Output the [X, Y] coordinate of the center of the cell containing the given text.  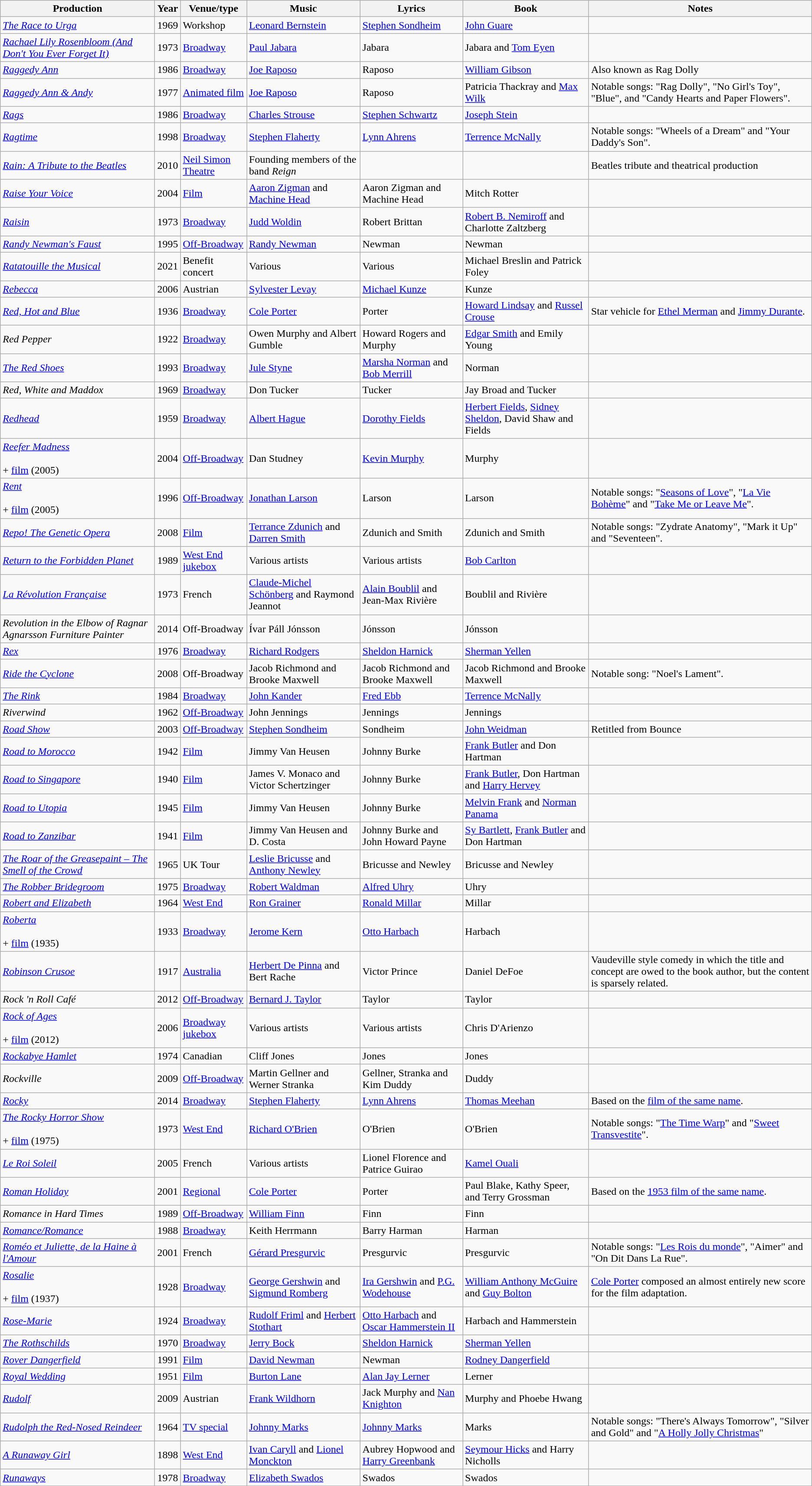
Otto Harbach [411, 931]
Jonathan Larson [304, 498]
Paul Blake, Kathy Speer, and Terry Grossman [526, 1192]
William Gibson [526, 70]
Revolution in the Elbow of Ragnar Agnarsson Furniture Painter [78, 628]
Aubrey Hopwood and Harry Greenbank [411, 1455]
Red Pepper [78, 339]
Rose-Marie [78, 1321]
2010 [167, 165]
1940 [167, 779]
Road to Morocco [78, 752]
Robert Waldman [304, 887]
Fred Ebb [411, 696]
John Kander [304, 696]
Leslie Bricusse and Anthony Newley [304, 865]
The Roar of the Greasepaint – The Smell of the Crowd [78, 865]
Production [78, 9]
Uhry [526, 887]
Romance/Romance [78, 1230]
1936 [167, 312]
Notable songs: "Seasons of Love", "La Vie Bohème" and "Take Me or Leave Me". [700, 498]
Millar [526, 903]
Rachael Lily Rosenbloom (And Don't You Ever Forget It) [78, 48]
Ívar Páll Jónsson [304, 628]
Redhead [78, 418]
Edgar Smith and Emily Young [526, 339]
West End jukebox [213, 561]
Claude-Michel Schönberg and Raymond Jeannot [304, 595]
1945 [167, 808]
Ratatouille the Musical [78, 266]
2021 [167, 266]
Frank Butler and Don Hartman [526, 752]
Benefit concert [213, 266]
Road Show [78, 729]
Rock of Ages + film (2012) [78, 1028]
Harbach and Hammerstein [526, 1321]
1991 [167, 1360]
Ron Grainer [304, 903]
Venue/type [213, 9]
Rocky [78, 1101]
Notable song: "Noel's Lament". [700, 674]
Based on the film of the same name. [700, 1101]
Elizabeth Swados [304, 1477]
Dorothy Fields [411, 418]
Notes [700, 9]
Runaways [78, 1477]
Jack Murphy and Nan Knighton [411, 1398]
Melvin Frank and Norman Panama [526, 808]
Jimmy Van Heusen and D. Costa [304, 836]
The Rothschilds [78, 1343]
Rebecca [78, 289]
Herbert Fields, Sidney Sheldon, David Shaw and Fields [526, 418]
1965 [167, 865]
Randy Newman [304, 244]
Marks [526, 1427]
Lionel Florence and Patrice Guirao [411, 1163]
1959 [167, 418]
1951 [167, 1376]
Sy Bartlett, Frank Butler and Don Hartman [526, 836]
Raise Your Voice [78, 194]
Broadway jukebox [213, 1028]
Frank Butler, Don Hartman and Harry Hervey [526, 779]
The Rink [78, 696]
Stephen Schwartz [411, 115]
Jule Styne [304, 368]
Cliff Jones [304, 1056]
Notable songs: "Zydrate Anatomy", "Mark it Up" and "Seventeen". [700, 532]
Rags [78, 115]
Ride the Cyclone [78, 674]
Rockabye Hamlet [78, 1056]
Founding members of the band Reign [304, 165]
Tucker [411, 390]
Le Roi Soleil [78, 1163]
Burton Lane [304, 1376]
Ira Gershwin and P.G. Wodehouse [411, 1287]
The Red Shoes [78, 368]
Randy Newman's Faust [78, 244]
1933 [167, 931]
1974 [167, 1056]
1924 [167, 1321]
Kevin Murphy [411, 458]
1995 [167, 244]
Alfred Uhry [411, 887]
2005 [167, 1163]
Music [304, 9]
Harbach [526, 931]
1978 [167, 1477]
1898 [167, 1455]
Royal Wedding [78, 1376]
Roman Holiday [78, 1192]
Thomas Meehan [526, 1101]
Martin Gellner and Werner Stranka [304, 1078]
1941 [167, 836]
Jabara and Tom Eyen [526, 48]
Howard Lindsay and Russel Crouse [526, 312]
Paul Jabara [304, 48]
Road to Utopia [78, 808]
Howard Rogers and Murphy [411, 339]
Rockville [78, 1078]
1942 [167, 752]
Ragtime [78, 137]
Harman [526, 1230]
Also known as Rag Dolly [700, 70]
Daniel DeFoe [526, 971]
1998 [167, 137]
Otto Harbach and Oscar Hammerstein II [411, 1321]
Robert B. Nemiroff and Charlotte Zaltzberg [526, 221]
Raggedy Ann & Andy [78, 92]
Owen Murphy and Albert Gumble [304, 339]
Repo! The Genetic Opera [78, 532]
Duddy [526, 1078]
La Révolution Française [78, 595]
Bob Carlton [526, 561]
Richard O'Brien [304, 1129]
A Runaway Girl [78, 1455]
Notable songs: "The Time Warp" and "Sweet Transvestite". [700, 1129]
1962 [167, 712]
Chris D'Arienzo [526, 1028]
Raisin [78, 221]
John Weidman [526, 729]
Rover Dangerfield [78, 1360]
Judd Woldin [304, 221]
Jay Broad and Tucker [526, 390]
Patricia Thackray and Max Wilk [526, 92]
Book [526, 9]
Rodney Dangerfield [526, 1360]
William Finn [304, 1214]
Johnny Burke and John Howard Payne [411, 836]
Terrance Zdunich and Darren Smith [304, 532]
Don Tucker [304, 390]
Animated film [213, 92]
Neil Simon Theatre [213, 165]
Roméo et Juliette, de la Haine à l'Amour [78, 1253]
Bernard J. Taylor [304, 999]
Rosalie + film (1937) [78, 1287]
George Gershwin and Sigmund Romberg [304, 1287]
1977 [167, 92]
Murphy [526, 458]
Jabara [411, 48]
Frank Wildhorn [304, 1398]
Mitch Rotter [526, 194]
1928 [167, 1287]
Rent + film (2005) [78, 498]
1976 [167, 651]
Albert Hague [304, 418]
1975 [167, 887]
Rudolf Friml and Herbert Stothart [304, 1321]
Raggedy Ann [78, 70]
Norman [526, 368]
Dan Studney [304, 458]
Notable songs: "Les Rois du monde", "Aimer" and "On Dit Dans La Rue". [700, 1253]
Regional [213, 1192]
Kamel Ouali [526, 1163]
Boublil and Rivière [526, 595]
Red, Hot and Blue [78, 312]
1970 [167, 1343]
Cole Porter composed an almost entirely new score for the film adaptation. [700, 1287]
Rex [78, 651]
Barry Harman [411, 1230]
Vaudeville style comedy in which the title and concept are owed to the book author, but the content is sparsely related. [700, 971]
UK Tour [213, 865]
Road to Singapore [78, 779]
Beatles tribute and theatrical production [700, 165]
Herbert De Pinna and Bert Rache [304, 971]
Gellner, Stranka and Kim Duddy [411, 1078]
Notable songs: "There's Always Tomorrow", "Silver and Gold" and "A Holly Jolly Christmas" [700, 1427]
Sondheim [411, 729]
Robinson Crusoe [78, 971]
John Guare [526, 25]
Joseph Stein [526, 115]
Notable songs: "Rag Dolly", "No Girl's Toy", "Blue", and "Candy Hearts and Paper Flowers". [700, 92]
Year [167, 9]
Road to Zanzibar [78, 836]
Robert and Elizabeth [78, 903]
Return to the Forbidden Planet [78, 561]
Rudolph the Red-Nosed Reindeer [78, 1427]
Alan Jay Lerner [411, 1376]
The Race to Urga [78, 25]
Riverwind [78, 712]
The Robber Bridegroom [78, 887]
Australia [213, 971]
Ronald Millar [411, 903]
James V. Monaco and Victor Schertzinger [304, 779]
Gérard Presgurvic [304, 1253]
Notable songs: "Wheels of a Dream" and "Your Daddy's Son". [700, 137]
Based on the 1953 film of the same name. [700, 1192]
Sylvester Levay [304, 289]
Victor Prince [411, 971]
Retitled from Bounce [700, 729]
Canadian [213, 1056]
Star vehicle for Ethel Merman and Jimmy Durante. [700, 312]
Michael Breslin and Patrick Foley [526, 266]
Reefer Madness + film (2005) [78, 458]
1922 [167, 339]
1993 [167, 368]
1996 [167, 498]
Michael Kunze [411, 289]
Kunze [526, 289]
1984 [167, 696]
Lerner [526, 1376]
Workshop [213, 25]
The Rocky Horror Show + film (1975) [78, 1129]
Murphy and Phoebe Hwang [526, 1398]
Leonard Bernstein [304, 25]
Jerome Kern [304, 931]
2012 [167, 999]
Rain: A Tribute to the Beatles [78, 165]
Lyrics [411, 9]
Keith Herrmann [304, 1230]
Ivan Caryll and Lionel Monckton [304, 1455]
Robert Brittan [411, 221]
Seymour Hicks and Harry Nicholls [526, 1455]
Roberta + film (1935) [78, 931]
David Newman [304, 1360]
William Anthony McGuire and Guy Bolton [526, 1287]
Romance in Hard Times [78, 1214]
Marsha Norman and Bob Merrill [411, 368]
Rock 'n Roll Café [78, 999]
TV special [213, 1427]
Red, White and Maddox [78, 390]
Richard Rodgers [304, 651]
1917 [167, 971]
John Jennings [304, 712]
Charles Strouse [304, 115]
Alain Boublil and Jean-Max Rivière [411, 595]
Jerry Bock [304, 1343]
Rudolf [78, 1398]
2003 [167, 729]
1988 [167, 1230]
